Detect which cell encompasses the target text, then output its [x, y] center coordinate. 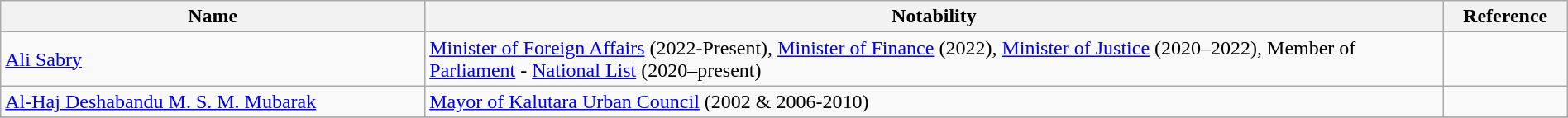
Al-Haj Deshabandu M. S. M. Mubarak [213, 101]
Ali Sabry [213, 59]
Name [213, 17]
Reference [1505, 17]
Mayor of Kalutara Urban Council (2002 & 2006-2010) [935, 101]
Notability [935, 17]
